For the text-containing cell, return its midpoint in (X, Y) coordinate format. 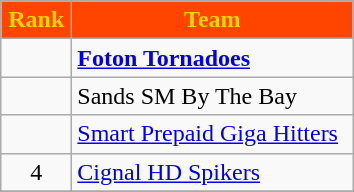
Foton Tornadoes (212, 58)
4 (36, 172)
Cignal HD Spikers (212, 172)
Sands SM By The Bay (212, 96)
Smart Prepaid Giga Hitters (212, 134)
Rank (36, 20)
Team (212, 20)
